Determine the (X, Y) coordinate at the center of the cell enclosing the given text.  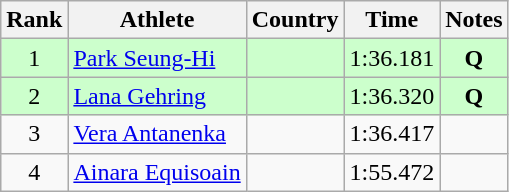
Notes (474, 20)
1 (34, 58)
1:36.181 (392, 58)
Park Seung-Hi (157, 58)
2 (34, 96)
3 (34, 134)
4 (34, 172)
Country (295, 20)
1:55.472 (392, 172)
Lana Gehring (157, 96)
Vera Antanenka (157, 134)
Rank (34, 20)
Time (392, 20)
Athlete (157, 20)
1:36.320 (392, 96)
Ainara Equisoain (157, 172)
1:36.417 (392, 134)
